For the text-containing cell, return its midpoint in (X, Y) coordinate format. 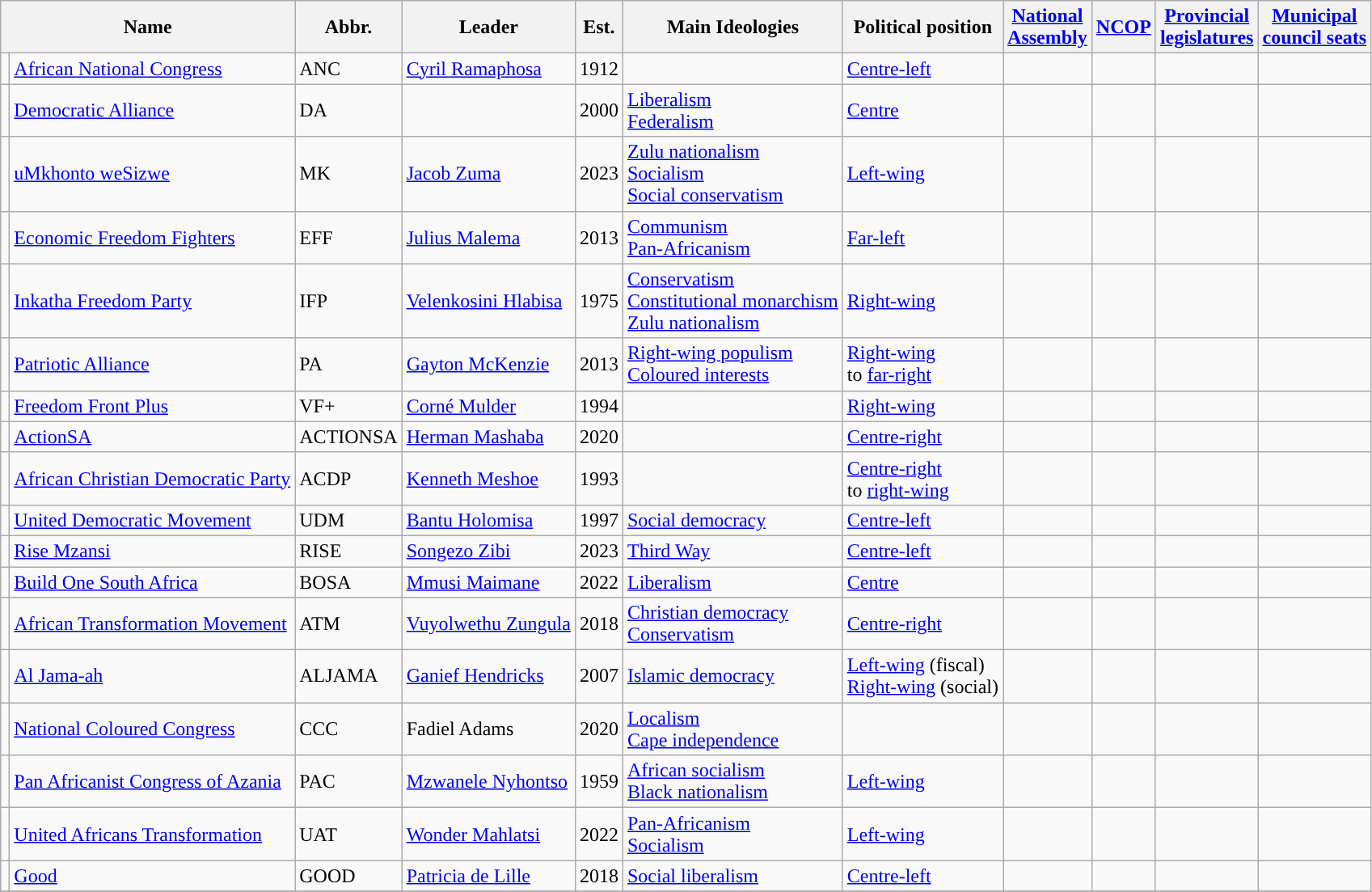
United Democratic Movement (152, 520)
Kenneth Meshoe (488, 479)
Communism Pan-Africanism (732, 238)
Centre-rightto right-wing (922, 479)
Mzwanele Nyhontso (488, 781)
uMkhonto weSizwe (152, 174)
Fadiel Adams (488, 729)
LiberalismFederalism (732, 110)
Social democracy (732, 520)
GOOD (348, 876)
NCOP (1124, 27)
UDM (348, 520)
ATM (348, 624)
Name (148, 27)
Freedom Front Plus (152, 406)
Build One South Africa (152, 581)
Good (152, 876)
PA (348, 364)
CCC (348, 729)
MK (348, 174)
National Coloured Congress (152, 729)
Far-left (922, 238)
United Africans Transformation (152, 835)
Christian democracyConservatism (732, 624)
NationalAssembly (1048, 27)
Provinciallegislatures (1206, 27)
1912 (598, 69)
Social liberalism (732, 876)
VF+ (348, 406)
Patricia de Lille (488, 876)
Mmusi Maimane (488, 581)
LocalismCape independence (732, 729)
ACDP (348, 479)
IFP (348, 301)
Songezo Zibi (488, 551)
2000 (598, 110)
African Transformation Movement (152, 624)
Democratic Alliance (152, 110)
Economic Freedom Fighters (152, 238)
DA (348, 110)
Third Way (732, 551)
1959 (598, 781)
Islamic democracy (732, 676)
Cyril Ramaphosa (488, 69)
Ganief Hendricks (488, 676)
Pan Africanist Congress of Azania (152, 781)
Leader (488, 27)
Al Jama-ah (152, 676)
RISE (348, 551)
Main Ideologies (732, 27)
BOSA (348, 581)
ActionSA (152, 437)
ACTIONSA (348, 437)
African Christian Democratic Party (152, 479)
Patriotic Alliance (152, 364)
Zulu nationalismSocialismSocial conservatism (732, 174)
1997 (598, 520)
Political position (922, 27)
PAC (348, 781)
Pan-AfricanismSocialism (732, 835)
Wonder Mahlatsi (488, 835)
African National Congress (152, 69)
Bantu Holomisa (488, 520)
Jacob Zuma (488, 174)
ANC (348, 69)
Julius Malema (488, 238)
Abbr. (348, 27)
Velenkosini Hlabisa (488, 301)
Right-wingto far-right (922, 364)
ALJAMA (348, 676)
1975 (598, 301)
2007 (598, 676)
Herman Mashaba (488, 437)
Gayton McKenzie (488, 364)
Municipalcouncil seats (1315, 27)
Left-wing (fiscal)Right-wing (social) (922, 676)
Vuyolwethu Zungula (488, 624)
Est. (598, 27)
1994 (598, 406)
1993 (598, 479)
EFF (348, 238)
Corné Mulder (488, 406)
ConservatismConstitutional monarchismZulu nationalism (732, 301)
UAT (348, 835)
Rise Mzansi (152, 551)
Right-wing populismColoured interests (732, 364)
African socialismBlack nationalism (732, 781)
Inkatha Freedom Party (152, 301)
Liberalism (732, 581)
